Identify which cell holds the provided text, then report its (x, y) central coordinate. 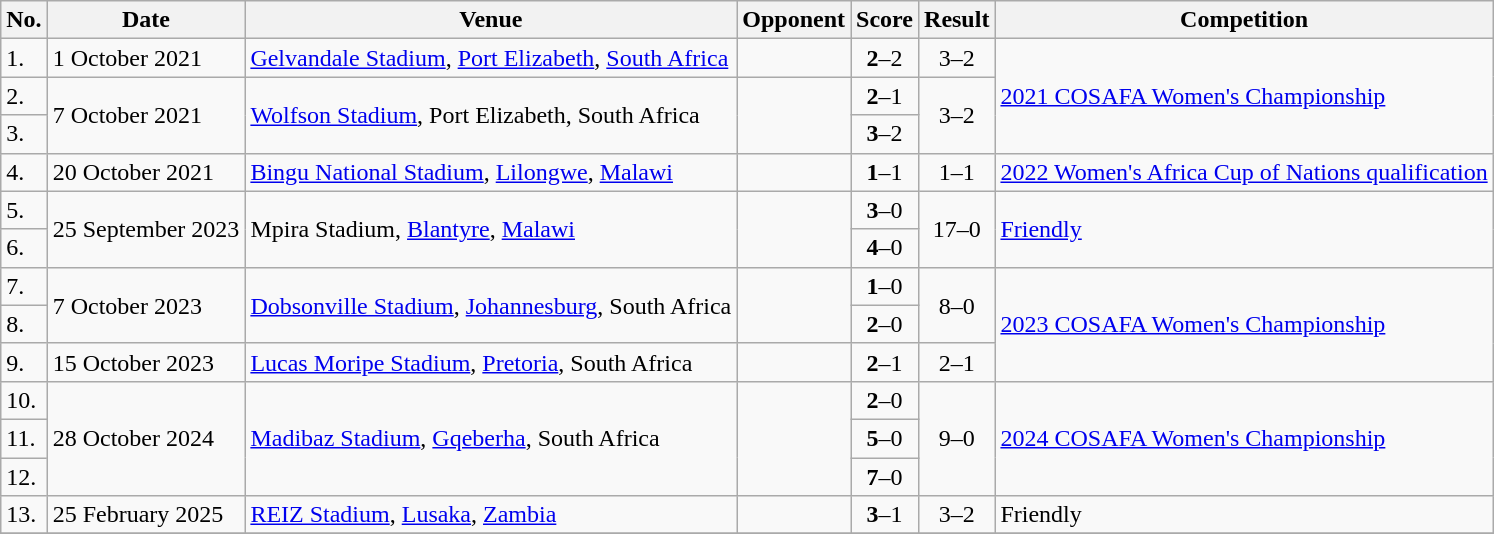
7 October 2021 (146, 115)
7–0 (885, 477)
2. (24, 96)
7. (24, 286)
Dobsonville Stadium, Johannesburg, South Africa (491, 305)
3–0 (885, 210)
Madibaz Stadium, Gqeberha, South Africa (491, 438)
Opponent (794, 20)
Bingu National Stadium, Lilongwe, Malawi (491, 172)
Mpira Stadium, Blantyre, Malawi (491, 229)
1. (24, 58)
11. (24, 438)
13. (24, 515)
2021 COSAFA Women's Championship (1244, 96)
9. (24, 362)
4. (24, 172)
2023 COSAFA Women's Championship (1244, 324)
17–0 (957, 229)
No. (24, 20)
7 October 2023 (146, 305)
Gelvandale Stadium, Port Elizabeth, South Africa (491, 58)
12. (24, 477)
Venue (491, 20)
25 September 2023 (146, 229)
8. (24, 324)
Result (957, 20)
2024 COSAFA Women's Championship (1244, 438)
5–0 (885, 438)
Score (885, 20)
REIZ Stadium, Lusaka, Zambia (491, 515)
9–0 (957, 438)
6. (24, 248)
10. (24, 400)
1 October 2021 (146, 58)
15 October 2023 (146, 362)
28 October 2024 (146, 438)
2–2 (885, 58)
3. (24, 134)
Wolfson Stadium, Port Elizabeth, South Africa (491, 115)
20 October 2021 (146, 172)
Lucas Moripe Stadium, Pretoria, South Africa (491, 362)
2022 Women's Africa Cup of Nations qualification (1244, 172)
Competition (1244, 20)
8–0 (957, 305)
5. (24, 210)
25 February 2025 (146, 515)
Date (146, 20)
4–0 (885, 248)
1–0 (885, 286)
3–1 (885, 515)
